For the text-containing cell, return its midpoint in [X, Y] coordinate format. 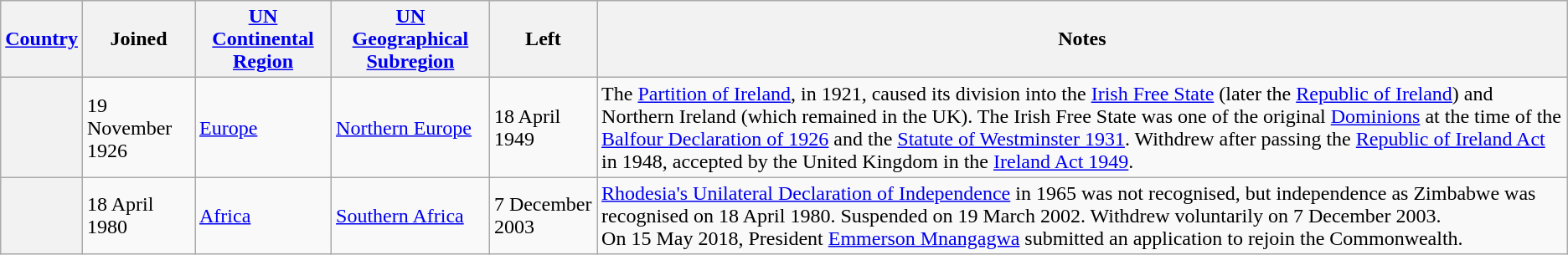
Africa [263, 216]
Country [42, 39]
18 April 1949 [543, 127]
Notes [1082, 39]
Left [543, 39]
7 December 2003 [543, 216]
UN Continental Region [263, 39]
19 November 1926 [138, 127]
Northern Europe [410, 127]
Southern Africa [410, 216]
Europe [263, 127]
Joined [138, 39]
18 April 1980 [138, 216]
UN Geographical Subregion [410, 39]
